Return the [X, Y] coordinate for the center point of the cell that contains the specified text.  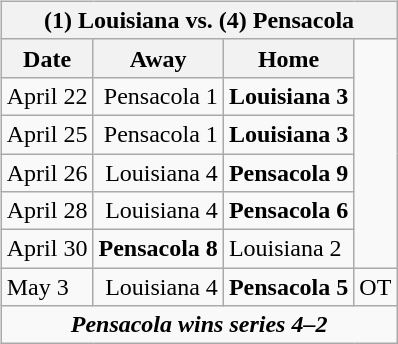
Pensacola 6 [288, 211]
Pensacola 9 [288, 173]
Date [47, 58]
April 25 [47, 134]
Pensacola 8 [158, 249]
(1) Louisiana vs. (4) Pensacola [199, 20]
April 30 [47, 249]
May 3 [47, 287]
Away [158, 58]
Pensacola wins series 4–2 [199, 325]
Pensacola 5 [288, 287]
OT [376, 287]
April 22 [47, 96]
April 26 [47, 173]
Louisiana 2 [288, 249]
April 28 [47, 211]
Home [288, 58]
